Return the (X, Y) coordinate for the center point of the cell that contains the specified text.  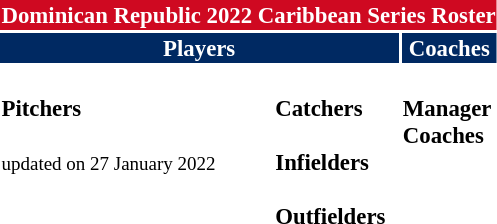
Players (199, 48)
Coaches (449, 48)
Dominican Republic 2022 Caribbean Series Roster (248, 15)
